Provide the (X, Y) coordinate of the cell's center where the given text is located.  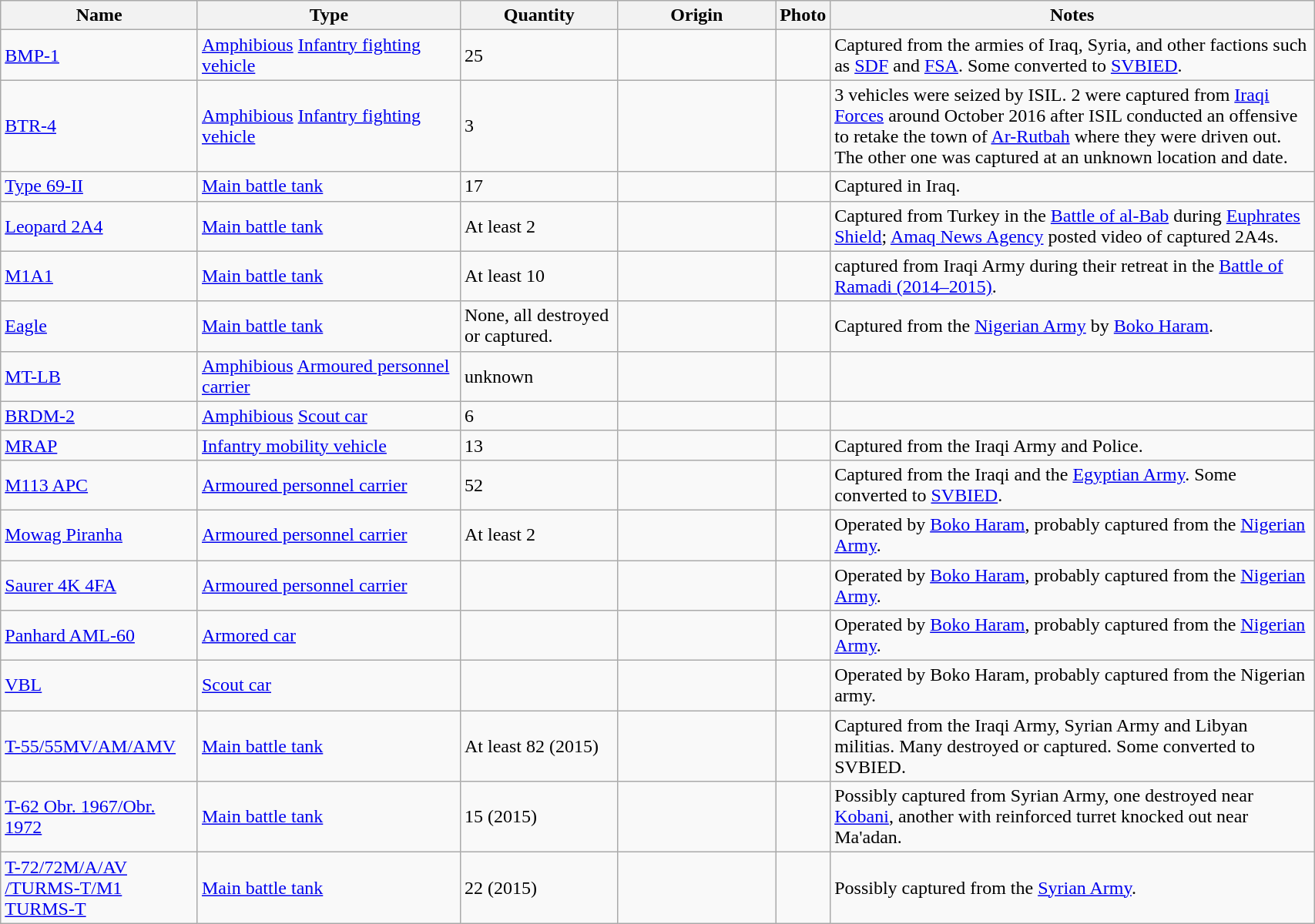
unknown (539, 376)
Captured from the armies of Iraq, Syria, and other factions such as SDF and FSA. Some converted to SVBIED. (1072, 55)
Leopard 2A4 (99, 226)
17 (539, 186)
BRDM-2 (99, 416)
Panhard AML-60 (99, 636)
At least 10 (539, 276)
Amphibious Scout car (328, 416)
22 (2015) (539, 888)
Captured in Iraq. (1072, 186)
15 (2015) (539, 817)
T-72/72M/A/AV /TURMS-T/M1 TURMS-T (99, 888)
Quantity (539, 15)
Type 69-II (99, 186)
Saurer 4K 4FA (99, 585)
M113 APC (99, 485)
52 (539, 485)
25 (539, 55)
Possibly captured from the Syrian Army. (1072, 888)
None, all destroyed or captured. (539, 326)
BMP-1 (99, 55)
VBL (99, 685)
Origin (696, 15)
Eagle (99, 326)
Captured from the Iraqi Army, Syrian Army and Libyan militias. Many destroyed or captured. Some converted to SVBIED. (1072, 746)
Scout car (328, 685)
Captured from the Nigerian Army by Boko Haram. (1072, 326)
Mowag Piranha (99, 534)
3 (539, 126)
At least 82 (2015) (539, 746)
Possibly captured from Syrian Army, one destroyed near Kobani, another with reinforced turret knocked out near Ma'adan. (1072, 817)
Armored car (328, 636)
Photo (803, 15)
MRAP (99, 445)
BTR-4 (99, 126)
Name (99, 15)
Captured from the Iraqi Army and Police. (1072, 445)
Operated by Boko Haram, probably captured from the Nigerian army. (1072, 685)
M1A1 (99, 276)
13 (539, 445)
Notes (1072, 15)
Amphibious Armoured personnel carrier (328, 376)
Captured from the Iraqi and the Egyptian Army. Some converted to SVBIED. (1072, 485)
6 (539, 416)
Type (328, 15)
MT-LB (99, 376)
Captured from Turkey in the Battle of al-Bab during Euphrates Shield; Amaq News Agency posted video of captured 2A4s. (1072, 226)
captured from Iraqi Army during their retreat in the Battle of Ramadi (2014–2015). (1072, 276)
Infantry mobility vehicle (328, 445)
T-62 Obr. 1967/Obr. 1972 (99, 817)
T-55/55MV/AM/AMV (99, 746)
